For the text-containing cell, return its midpoint in [x, y] coordinate format. 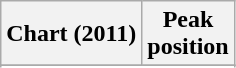
Chart (2011) [72, 34]
Peakposition [188, 34]
